Scan for the cell matching the given text and deliver its (X, Y) coordinate at center. 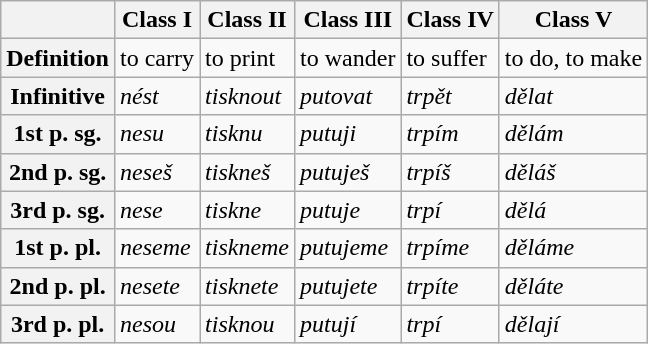
2nd p. pl. (58, 286)
děláte (573, 286)
putuje (348, 210)
to suffer (450, 58)
děláme (573, 248)
trpíš (450, 172)
putuješ (348, 172)
tisknu (248, 134)
to do, to make (573, 58)
trpíte (450, 286)
tiskneme (248, 248)
3rd p. sg. (58, 210)
Infinitive (58, 96)
trpím (450, 134)
Class IV (450, 20)
1st p. pl. (58, 248)
Definition (58, 58)
to print (248, 58)
putujete (348, 286)
dělá (573, 210)
Class II (248, 20)
dělám (573, 134)
putujeme (348, 248)
dělat (573, 96)
tisknou (248, 324)
tisknete (248, 286)
trpět (450, 96)
tisknout (248, 96)
trpíme (450, 248)
děláš (573, 172)
putovat (348, 96)
neseme (156, 248)
to wander (348, 58)
Class V (573, 20)
neseš (156, 172)
nesou (156, 324)
nesete (156, 286)
tiskne (248, 210)
dělají (573, 324)
Class III (348, 20)
putují (348, 324)
Class I (156, 20)
1st p. sg. (58, 134)
nesu (156, 134)
2nd p. sg. (58, 172)
3rd p. pl. (58, 324)
nést (156, 96)
putuji (348, 134)
to carry (156, 58)
nese (156, 210)
tiskneš (248, 172)
